Determine the (x, y) coordinate at the center of the cell enclosing the given text.  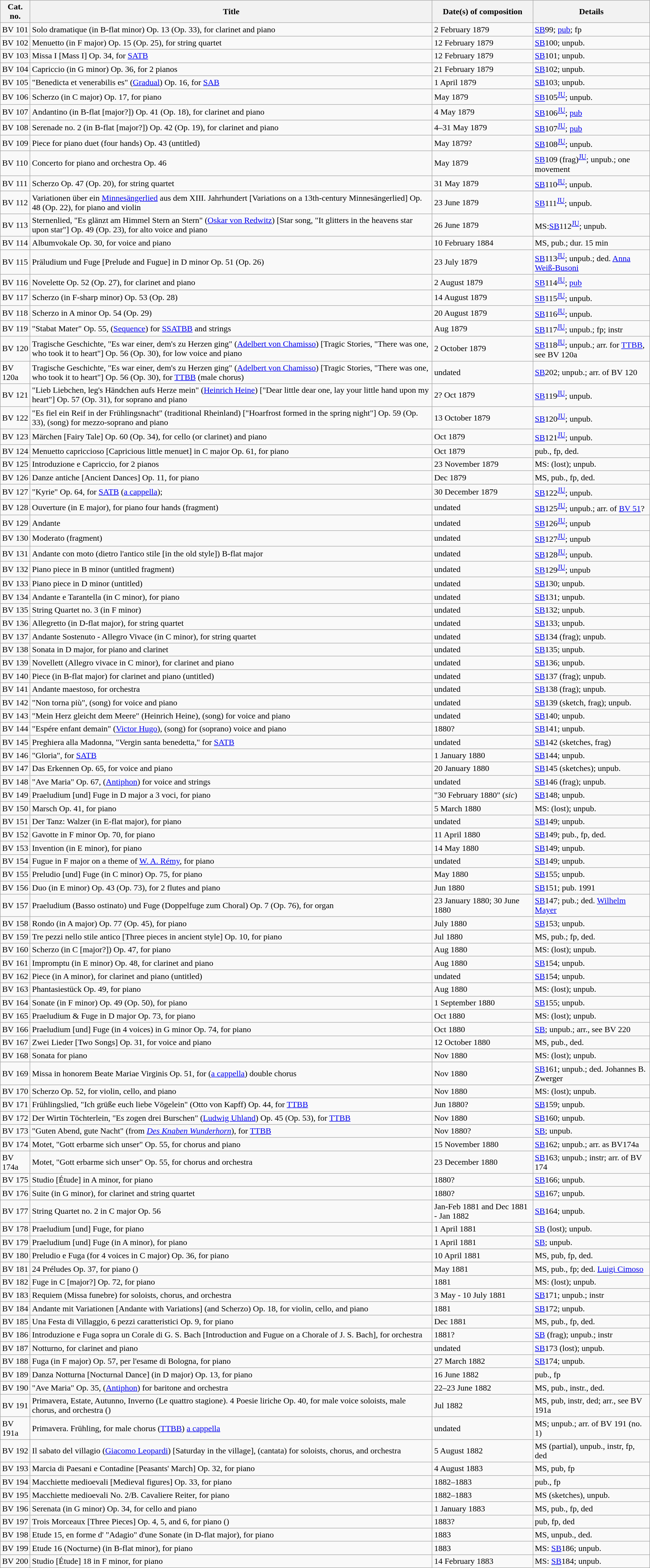
BV 162 (15, 976)
Preludio [und] Fuge (in C minor) Op. 75, for piano (231, 874)
BV 171 (15, 1105)
Cat. no. (15, 12)
MS, pub, fp (592, 1469)
BV 199 (15, 1548)
BV 125 (15, 464)
BV 174 (15, 1144)
5 March 1880 (483, 808)
MS (partial), unpub., instr, fp, ded (592, 1451)
SB146 (frag); unpub. (592, 782)
"Guten Abend, gute Nacht" (from Des Knaben Wunderhorn), for TTBB (231, 1131)
Präludium und Fuge [Prelude and Fugue] in D minor Op. 51 (Op. 26) (231, 262)
Dec 1881 (483, 1322)
"30 February 1880" (sic) (483, 795)
SB113JU; unpub.; ded. Anna Weiß-Busoni (592, 262)
BV 163 (15, 989)
BV 157 (15, 906)
SB162; unpub.; arr. as BV174a (592, 1144)
Primavera, Estate, Autunno, Inverno (Le quattro stagione). 4 Poesie liriche Op. 40, for male voice soloists, male chorus, and orchestra () (231, 1406)
BV 151 (15, 821)
Marcia di Paesani e Contadine [Peasants' March] Op. 32, for piano (231, 1469)
SB128JU; unpub. (592, 554)
BV 149 (15, 795)
BV 127 (15, 492)
"Gloria", for SATB (231, 755)
Macchiette medioevali No. 2/B. Cavaliere Reiter, for piano (231, 1495)
10 February 1884 (483, 243)
Fuga (in F major) Op. 57, per l'esame di Bologna, for piano (231, 1361)
BV 131 (15, 554)
BV 113 (15, 225)
Andante maestoso, for orchestra (231, 689)
Capriccio (in G minor) Op. 36, for 2 pianos (231, 69)
Etude 15, en forme d' "Adagio" d'une Sonate (in D-flat major), for piano (231, 1535)
Allegretto (in D-flat major), for string quartet (231, 623)
Jul 1880 (483, 937)
Scherzo Op. 47 (Op. 20), for string quartet (231, 183)
1 January 1883 (483, 1508)
SB134 (frag); unpub. (592, 636)
Piece (in A minor), for clarinet and piano (untitled) (231, 976)
BV 140 (15, 676)
BV 144 (15, 729)
"Stabat Mater" Op. 55, (Sequence) for SSATBB and strings (231, 329)
Title (231, 12)
Primavera. Frühling, for male chorus (TTBB) a cappella (231, 1428)
BV 176 (15, 1193)
BV 139 (15, 663)
Andante mit Variationen [Andante with Variations] (and Scherzo) Op. 18, for violin, cello, and piano (231, 1308)
SB115JU; unpub. (592, 298)
Preludio e Fuga (for 4 voices in C major) Op. 36, for piano (231, 1255)
BV 129 (15, 523)
14 February 1883 (483, 1561)
Date(s) of composition (483, 12)
14 May 1880 (483, 848)
Novellett (Allegro vivace in C minor), for clarinet and piano (231, 663)
Jun 1880? (483, 1105)
BV 169 (15, 1073)
MS; unpub.; arr. of BV 191 (no. 1) (592, 1428)
BV 152 (15, 835)
Scherzo Op. 52, for violin, cello, and piano (231, 1092)
BV 197 (15, 1521)
Fuge in C [major?] Op. 72, for piano (231, 1282)
July 1880 (483, 923)
1 April 1879 (483, 82)
MS, pub., fp; ded. Luigi Cimoso (592, 1269)
SB147; pub.; ded. Wilhelm Mayer (592, 906)
20 August 1879 (483, 313)
SB137 (frag); unpub. (592, 676)
Zwei Lieder [Two Songs] Op. 31, for voice and piano (231, 1042)
Piano piece in B minor (untitled fragment) (231, 570)
BV 143 (15, 716)
SB99; pub; fp (592, 30)
SB160; unpub. (592, 1118)
BV 120a (15, 372)
2 August 1879 (483, 282)
BV 137 (15, 636)
Impromptu (in E minor) Op. 48, for clarinet and piano (231, 963)
MS: SB184; unpub. (592, 1561)
Menuetto capriccioso [Capricious little menuet] in C major Op. 61, for piano (231, 451)
Trois Morceaux [Three Pieces] Op. 4, 5, and 6, for piano () (231, 1521)
SB101; unpub. (592, 56)
30 December 1879 (483, 492)
Notturno, for clarinet and piano (231, 1348)
BV 123 (15, 437)
BV 184 (15, 1308)
Piece (in B-flat major) for clarinet and piano (untitled) (231, 676)
Märchen [Fairy Tale] Op. 60 (Op. 34), for cello (or clarinet) and piano (231, 437)
BV 101 (15, 30)
SB171; unpub.; instr (592, 1295)
String Quartet no. 3 (in F minor) (231, 610)
pub., fp, ded. (592, 451)
SB159; unpub. (592, 1105)
BV 134 (15, 597)
Menuetto (in F major) Op. 15 (Op. 25), for string quartet (231, 43)
Jul 1882 (483, 1406)
BV 118 (15, 313)
Scherzo (in C major) Op. 17, for piano (231, 97)
Scherzo (in F-sharp minor) Op. 53 (Op. 28) (231, 298)
Andante Sostenuto - Allegro Vivace (in C minor), for string quartet (231, 636)
"Espére enfant demain" (Victor Hugo), (song) for (soprano) voice and piano (231, 729)
26 June 1879 (483, 225)
2? Oct 1879 (483, 395)
SB102; unpub. (592, 69)
BV 153 (15, 848)
1883? (483, 1521)
4 May 1879 (483, 113)
SB106JU; pub (592, 113)
Missa in honorem Beate Mariae Virginis Op. 51, for (a cappella) double chorus (231, 1073)
23 January 1880; 30 June 1880 (483, 906)
Requiem (Missa funebre) for soloists, chorus, and orchestra (231, 1295)
SB141; unpub. (592, 729)
MS, unpub., ded. (592, 1535)
SB100; unpub. (592, 43)
20 January 1880 (483, 769)
Andante (231, 523)
BV 106 (15, 97)
Studio [Étude] 18 in F minor, for piano (231, 1561)
SB140; unpub. (592, 716)
MS, pub, instr, ded; arr., see BV 191a (592, 1406)
SB103; unpub. (592, 82)
31 May 1879 (483, 183)
SB135; unpub. (592, 650)
MS, pub., ded. (592, 1042)
Piano piece in D minor (untitled) (231, 583)
BV 200 (15, 1561)
BV 164 (15, 1003)
13 October 1879 (483, 417)
BV 154 (15, 861)
pub, fp, ded (592, 1521)
SB110JU; unpub. (592, 183)
May 1880 (483, 874)
SB153; unpub. (592, 923)
BV 174a (15, 1162)
BV 103 (15, 56)
Andante con moto (dietro l'antico stile [in the old style]) B-flat major (231, 554)
Scherzo in A minor Op. 54 (Op. 29) (231, 313)
Der Wirtin Töchterlein, "Es zogen drei Burschen" (Ludwig Uhland) Op. 45 (Op. 53), for TTBB (231, 1118)
BV 147 (15, 769)
BV 179 (15, 1242)
23 July 1879 (483, 262)
Praeludium (Basso ostinato) und Fuge (Doppelfuge zum Choral) Op. 7 (Op. 76), for organ (231, 906)
BV 115 (15, 262)
BV 196 (15, 1508)
SB121JU; unpub. (592, 437)
BV 191a (15, 1428)
BV 183 (15, 1295)
Suite (in G minor), for clarinet and string quartet (231, 1193)
Motet, "Gott erbarme sich unser" Op. 55, for chorus and orchestra (231, 1162)
SB139 (sketch, frag); unpub. (592, 703)
MS, pub.; dur. 15 min (592, 243)
SB174; unpub. (592, 1361)
BV 160 (15, 950)
Aug 1879 (483, 329)
BV 109 (15, 143)
BV 130 (15, 538)
Sonata in D major, for piano and clarinet (231, 650)
1 January 1880 (483, 755)
BV 135 (15, 610)
Jan-Feb 1881 and Dec 1881 - Jan 1882 (483, 1211)
Ouverture (in E major), for piano four hands (fragment) (231, 507)
BV 110 (15, 163)
BV 195 (15, 1495)
Studio [Étude] in A minor, for piano (231, 1180)
BV 114 (15, 243)
BV 102 (15, 43)
Phantasiestück Op. 49, for piano (231, 989)
"Kyrie" Op. 64, for SATB (a cappella); (231, 492)
"Ave Maria" Op. 67, (Antiphon) for voice and strings (231, 782)
BV 111 (15, 183)
BV 132 (15, 570)
SB142 (sketches, frag) (592, 742)
MS, pub., instr., ded. (592, 1388)
SB111JU; unpub. (592, 202)
SB (frag); unpub.; instr (592, 1335)
SB116JU; unpub. (592, 313)
BV 166 (15, 1029)
Preghiera alla Madonna, "Vergin santa benedetta," for SATB (231, 742)
Praeludium [und] Fuge (in A minor), for piano (231, 1242)
Andante e Tarantella (in C minor), for piano (231, 597)
SB133; unpub. (592, 623)
SB118JU; unpub.; arr. for TTBB, see BV 120a (592, 349)
MS, pub, fp, ded. (592, 1255)
BV 120 (15, 349)
14 August 1879 (483, 298)
BV 119 (15, 329)
Andantino (in B-flat [major?]) Op. 41 (Op. 18), for clarinet and piano (231, 113)
BV 159 (15, 937)
Fugue in F major on a theme of W. A. Rémy, for piano (231, 861)
MS (sketches), unpub. (592, 1495)
BV 108 (15, 128)
BV 142 (15, 703)
11 April 1880 (483, 835)
23 June 1879 (483, 202)
BV 194 (15, 1482)
23 December 1880 (483, 1162)
SB131; unpub. (592, 597)
27 March 1882 (483, 1361)
BV 192 (15, 1451)
SB114JU; pub (592, 282)
Moderato (fragment) (231, 538)
SB125JU; unpub.; arr. of BV 51? (592, 507)
Invention (in E minor), for piano (231, 848)
BV 121 (15, 395)
Praeludium [und] Fuge in D major a 3 voci, for piano (231, 795)
"Benedicta et venerabilis es" (Gradual) Op. 16, for SAB (231, 82)
4–31 May 1879 (483, 128)
23 November 1879 (483, 464)
Scherzo (in C [major?]) Op. 47, for piano (231, 950)
2 February 1879 (483, 30)
Das Erkennen Op. 65, for voice and piano (231, 769)
Sonata for piano (231, 1055)
Danze antiche [Ancient Dances] Op. 11, for piano (231, 478)
Dec 1879 (483, 478)
BV 105 (15, 82)
SB149; pub., fp, ded. (592, 835)
SB166; unpub. (592, 1180)
22–23 June 1882 (483, 1388)
SB117JU; unpub.; fp; instr (592, 329)
"Non torna più", (song) for voice and piano (231, 703)
BV 117 (15, 298)
May 1879? (483, 143)
BV 172 (15, 1118)
SB120JU; unpub. (592, 417)
BV 189 (15, 1375)
BV 198 (15, 1535)
21 February 1879 (483, 69)
Missa I [Mass I] Op. 34, for SATB (231, 56)
BV 156 (15, 888)
SB132; unpub. (592, 610)
BV 116 (15, 282)
Una Festa di Villaggio, 6 pezzi caratteristici Op. 9, for piano (231, 1322)
SB138 (frag); unpub. (592, 689)
Nov 1880? (483, 1131)
BV 190 (15, 1388)
BV 138 (15, 650)
Novelette Op. 52 (Op. 27), for clarinet and piano (231, 282)
MS:SB112JU; unpub. (592, 225)
SB167; unpub. (592, 1193)
SB161; unpub.; ded. Johannes B. Zwerger (592, 1073)
1881? (483, 1335)
16 June 1882 (483, 1375)
BV 167 (15, 1042)
BV 182 (15, 1282)
Der Tanz: Walzer (in E-flat major), for piano (231, 821)
1 September 1880 (483, 1003)
Praeludium [und] Fuge, for piano (231, 1229)
BV 126 (15, 478)
SB163; unpub.; instr; arr. of BV 174 (592, 1162)
BV 181 (15, 1269)
SB148; unpub. (592, 795)
SB127JU; unpub (592, 538)
BV 124 (15, 451)
Serenade no. 2 (in B-flat [major?]) Op. 42 (Op. 19), for clarinet and piano (231, 128)
Motet, "Gott erbarme sich unser" Op. 55, for chorus and piano (231, 1144)
SB129JU; unpub (592, 570)
BV 158 (15, 923)
15 November 1880 (483, 1144)
SB172; unpub. (592, 1308)
BV 141 (15, 689)
SB107JU; pub (592, 128)
Introduzione e Capriccio, for 2 pianos (231, 464)
MS: SB186; unpub. (592, 1548)
SB126JU; unpub (592, 523)
SB (lost); unpub. (592, 1229)
Concerto for piano and orchestra Op. 46 (231, 163)
5 August 1882 (483, 1451)
Introduzione e Fuga sopra un Corale di G. S. Bach [Introduction and Fugue on a Chorale of J. S. Bach], for orchestra (231, 1335)
Frühlingslied, "Ich grüße euch liebe Vögelein" (Otto von Kapff) Op. 44, for TTBB (231, 1105)
Macchiette medioevali [Medieval figures] Op. 33, for piano (231, 1482)
BV 150 (15, 808)
BV 178 (15, 1229)
Il sabato del villagio (Giacomo Leopardi) [Saturday in the village], (cantata) for soloists, chorus, and orchestra (231, 1451)
Praeludium [und] Fuge (in 4 voices) in G minor Op. 74, for piano (231, 1029)
MS, pub., fp, ded (592, 1508)
SB151; pub. 1991 (592, 888)
BV 188 (15, 1361)
BV 175 (15, 1180)
"Mein Herz gleicht dem Meere" (Heinrich Heine), (song) for voice and piano (231, 716)
BV 136 (15, 623)
BV 148 (15, 782)
BV 155 (15, 874)
SB; unpub.; arr., see BV 220 (592, 1029)
Variationen über ein Minnesängerlied aus dem XIII. Jahrhundert [Variations on a 13th-century Minnesängerlied] Op. 48 (Op. 22), for piano and violin (231, 202)
BV 161 (15, 963)
Danza Notturna [Nocturnal Dance] (in D major) Op. 13, for piano (231, 1375)
Tre pezzi nello stile antico [Three pieces in ancient style] Op. 10, for piano (231, 937)
BV 193 (15, 1469)
Marsch Op. 41, for piano (231, 808)
12 October 1880 (483, 1042)
BV 112 (15, 202)
Rondo (in A major) Op. 77 (Op. 45), for piano (231, 923)
SB173 (lost); unpub. (592, 1348)
SB145 (sketches); unpub. (592, 769)
BV 173 (15, 1131)
MS, pub.; fp, ded. (592, 937)
BV 128 (15, 507)
BV 180 (15, 1255)
SB144; unpub. (592, 755)
SB108JU; unpub. (592, 143)
"Ave Maria" Op. 35, (Antiphon) for baritone and orchestra (231, 1388)
SB122JU; unpub. (592, 492)
Duo (in E minor) Op. 43 (Op. 73), for 2 flutes and piano (231, 888)
3 May - 10 July 1881 (483, 1295)
Albumvokale Op. 30, for voice and piano (231, 243)
BV 107 (15, 113)
May 1881 (483, 1269)
BV 185 (15, 1322)
4 August 1883 (483, 1469)
BV 165 (15, 1016)
BV 133 (15, 583)
SB105JU; unpub. (592, 97)
SB130; unpub. (592, 583)
Jun 1880 (483, 888)
BV 170 (15, 1092)
10 April 1881 (483, 1255)
BV 177 (15, 1211)
BV 145 (15, 742)
BV 168 (15, 1055)
Praeludium & Fuge in D major Op. 73, for piano (231, 1016)
2 October 1879 (483, 349)
Etude 16 (Nocturne) (in B-flat minor), for piano (231, 1548)
Serenata (in G minor) Op. 34, for cello and piano (231, 1508)
Piece for piano duet (four hands) Op. 43 (untitled) (231, 143)
BV 122 (15, 417)
SB136; unpub. (592, 663)
BV 187 (15, 1348)
Details (592, 12)
BV 104 (15, 69)
String Quartet no. 2 in C major Op. 56 (231, 1211)
BV 191 (15, 1406)
SB119JU; unpub. (592, 395)
BV 146 (15, 755)
BV 186 (15, 1335)
Solo dramatique (in B-flat minor) Op. 13 (Op. 33), for clarinet and piano (231, 30)
24 Préludes Op. 37, for piano () (231, 1269)
Gavotte in F minor Op. 70, for piano (231, 835)
SB202; unpub.; arr. of BV 120 (592, 372)
SB164; unpub. (592, 1211)
SB109 (frag)JU; unpub.; one movement (592, 163)
Sonate (in F minor) Op. 49 (Op. 50), for piano (231, 1003)
